Capture the cell that displays the provided text and extract its [X, Y] central coordinate. 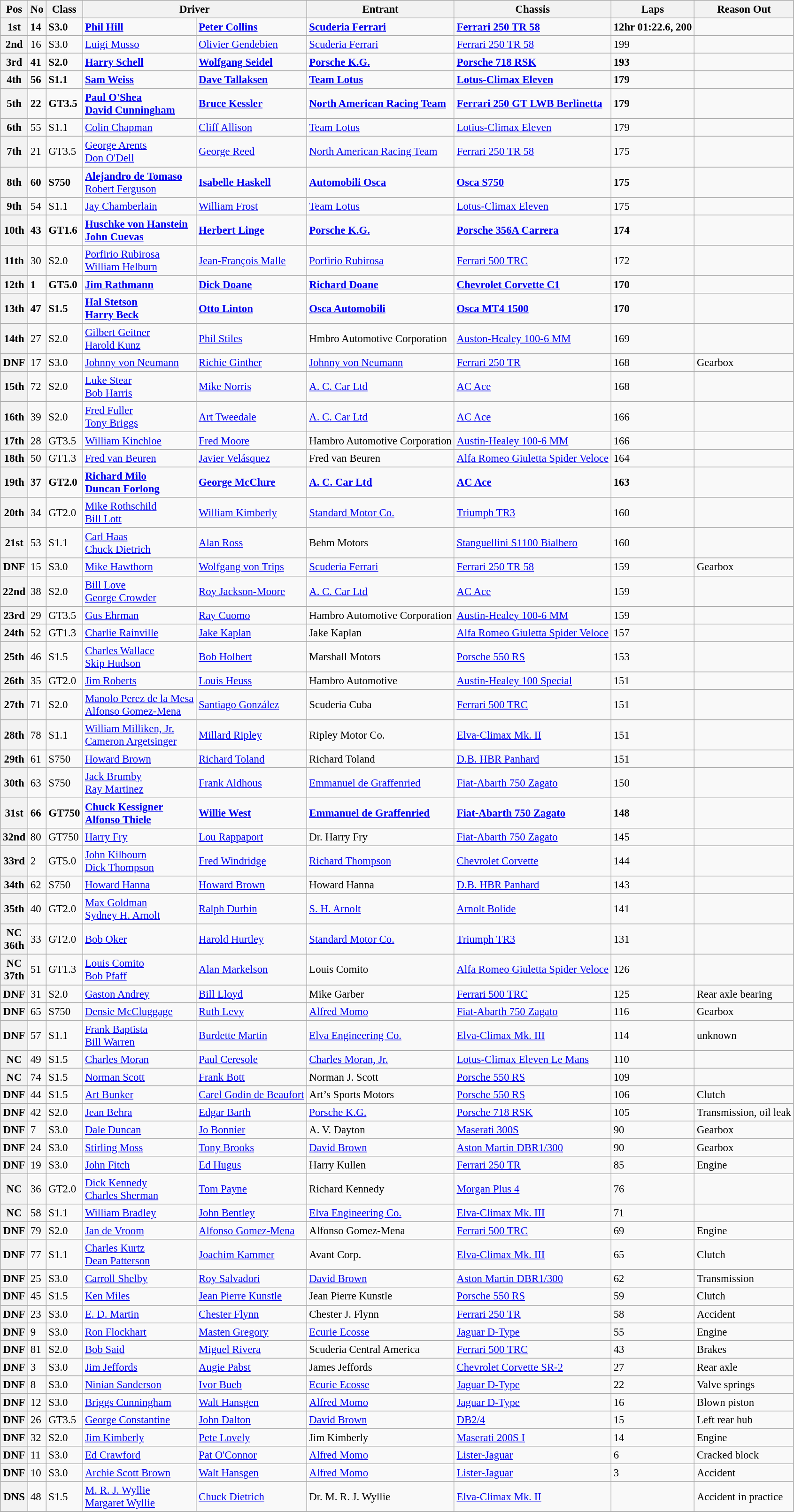
Huschke von Hanstein John Cuevas [139, 230]
Fred Windridge [252, 862]
36 [37, 1189]
23 [37, 1314]
John Bentley [252, 1213]
2 [37, 862]
Transmission, oil leak [744, 1112]
9 [37, 1332]
Harold Hurtley [252, 939]
Roy Jackson-Moore [252, 591]
Alan Markelson [252, 970]
141 [653, 909]
Automobili Osca [380, 182]
Brakes [744, 1349]
78 [37, 735]
Chevrolet Corvette SR-2 [532, 1367]
Austin-Healey 100 Special [532, 681]
Briggs Cunningham [139, 1402]
17 [37, 363]
Chassis [532, 9]
William Kimberly [252, 512]
Dick Kennedy Charles Sherman [139, 1189]
50 [37, 458]
Paul O'Shea David Cunningham [139, 104]
74 [37, 1077]
Maserati 200S I [532, 1437]
Dave Tallaksen [252, 80]
Charles Moran [139, 1059]
53 [37, 543]
25th [14, 657]
Alejandro de Tomaso Robert Ferguson [139, 182]
Ivor Bueb [252, 1385]
32nd [14, 837]
Porfirio Rubirosa William Helburn [139, 260]
Bruce Kessler [252, 104]
Art’s Sports Motors [380, 1095]
William Frost [252, 206]
John Kilbourn Dick Thompson [139, 862]
42 [37, 1112]
Entrant [380, 9]
81 [37, 1349]
James Jeffords [380, 1367]
19th [14, 482]
Laps [653, 9]
13th [14, 309]
Avant Corp. [380, 1255]
22nd [14, 591]
Maserati 300S [532, 1130]
77 [37, 1255]
116 [653, 1011]
Max Goldman Sydney H. Arnolt [139, 909]
28 [37, 441]
6th [14, 128]
Mike Rothschild Bill Lott [139, 512]
Luke Stear Bob Harris [139, 387]
Lotius-Climax Eleven [532, 128]
Luigi Musso [139, 45]
40 [37, 909]
Richard Kennedy [380, 1189]
12hr 01:22.6, 200 [653, 27]
Morgan Plus 4 [532, 1189]
Jim Jeffords [139, 1367]
21 [37, 152]
Norman J. Scott [380, 1077]
31 [37, 994]
34 [37, 512]
Sam Weiss [139, 80]
52 [37, 633]
4th [14, 80]
Art Tweedale [252, 417]
28th [14, 735]
E. D. Martin [139, 1314]
Bob Said [139, 1349]
Louis Heuss [252, 681]
Frank Aldhous [252, 783]
DNS [14, 1497]
GT1.6 [64, 230]
76 [653, 1189]
Reason Out [744, 9]
27th [14, 705]
Auston-Healey 100-6 MM [532, 339]
172 [653, 260]
Ray Cuomo [252, 615]
Wolfgang von Trips [252, 567]
George Arents Don O'Dell [139, 152]
31st [14, 814]
48 [37, 1497]
153 [653, 657]
Phil Stiles [252, 339]
60 [37, 182]
George Constantine [139, 1420]
George McClure [252, 482]
21st [14, 543]
157 [653, 633]
Louis Comito Bob Pfaff [139, 970]
9th [14, 206]
Dr. Harry Fry [380, 837]
131 [653, 939]
164 [653, 458]
Bob Oker [139, 939]
William Kinchloe [139, 441]
72 [37, 387]
2nd [14, 45]
18th [14, 458]
Fred Moore [252, 441]
29th [14, 759]
Left rear hub [744, 1420]
Behm Motors [380, 543]
24 [37, 1147]
NC36th [14, 939]
7 [37, 1130]
Transmission [744, 1279]
Carel Godin de Beaufort [252, 1095]
Art Bunker [139, 1095]
35th [14, 909]
M. R. J. Wyllie Margaret Wyllie [139, 1497]
Jay Chamberlain [139, 206]
Osca S750 [532, 182]
30th [14, 783]
No [37, 9]
Harry Kullen [380, 1165]
Ferrari 250 GT LWB Berlinetta [532, 104]
Frank Bott [252, 1077]
Javier Velásquez [252, 458]
Charles Kurtz Dean Patterson [139, 1255]
24th [14, 633]
Gilbert Geitner Harold Kunz [139, 339]
Chester Flynn [252, 1314]
Cracked block [744, 1455]
Porfirio Rubirosa [380, 260]
Peter Collins [252, 27]
Jim Roberts [139, 681]
Charles Wallace Skip Hudson [139, 657]
Gaston Andrey [139, 994]
Scuderia Cuba [380, 705]
Herbert Linge [252, 230]
Chevrolet Corvette C1 [532, 284]
Ninian Sanderson [139, 1385]
William Milliken, Jr. Cameron Argetsinger [139, 735]
11th [14, 260]
Charlie Rainville [139, 633]
Mike Garber [380, 994]
Lou Rappaport [252, 837]
Willie West [252, 814]
57 [37, 1035]
Isabelle Haskell [252, 182]
109 [653, 1077]
Osca MT4 1500 [532, 309]
S. H. Arnolt [380, 909]
148 [653, 814]
69 [653, 1231]
26 [37, 1420]
Pos [14, 9]
46 [37, 657]
54 [37, 206]
Millard Ripley [252, 735]
56 [37, 80]
Dale Duncan [139, 1130]
Ralph Durbin [252, 909]
11 [37, 1455]
Mike Hawthorn [139, 567]
Class [64, 9]
Richard Thompson [380, 862]
Chevrolet Corvette [532, 862]
Mike Norris [252, 387]
61 [37, 759]
Jim Rathmann [139, 284]
16th [14, 417]
Hmbro Automotive Corporation [380, 339]
10 [37, 1473]
1st [14, 27]
Ron Flockhart [139, 1332]
Louis Comito [380, 970]
Norman Scott [139, 1077]
199 [653, 45]
33rd [14, 862]
51 [37, 970]
Rear axle [744, 1367]
26th [14, 681]
105 [653, 1112]
37 [37, 482]
Ruth Levy [252, 1011]
Bill Love George Crowder [139, 591]
George Reed [252, 152]
38 [37, 591]
Richie Ginther [252, 363]
A. V. Dayton [380, 1130]
114 [653, 1035]
15th [14, 387]
45 [37, 1297]
Lotus-Climax Eleven Le Mans [532, 1059]
1 [37, 284]
Jean-François Malle [252, 260]
174 [653, 230]
Carroll Shelby [139, 1279]
32 [37, 1437]
Pete Lovely [252, 1437]
Charles Moran, Jr. [380, 1059]
Stirling Moss [139, 1147]
63 [37, 783]
Accident in practice [744, 1497]
Valve springs [744, 1385]
Jack Brumby Ray Martinez [139, 783]
66 [37, 814]
Dick Doane [252, 284]
Densie McCluggage [139, 1011]
19 [37, 1165]
Colin Chapman [139, 128]
Marshall Motors [380, 657]
79 [37, 1231]
144 [653, 862]
Osca Automobili [380, 309]
163 [653, 482]
Dr. M. R. J. Wyllie [380, 1497]
Driver [194, 9]
Joachim Kammer [252, 1255]
Ripley Motor Co. [380, 735]
Ed Hugus [252, 1165]
Arnolt Bolide [532, 909]
William Bradley [139, 1213]
Bill Lloyd [252, 994]
33 [37, 939]
Chester J. Flynn [380, 1314]
Chuck Kessigner Alfonso Thiele [139, 814]
Jean Behra [139, 1112]
Alan Ross [252, 543]
Fred Fuller Tony Briggs [139, 417]
Santiago González [252, 705]
John Dalton [252, 1420]
41 [37, 62]
Scuderia Central America [380, 1349]
7th [14, 152]
Hambro Automotive [380, 681]
Phil Hill [139, 27]
49 [37, 1059]
Tony Brooks [252, 1147]
Richard Doane [380, 284]
80 [37, 837]
35 [37, 681]
34th [14, 885]
110 [653, 1059]
Richard Milo Duncan Forlong [139, 482]
169 [653, 339]
Wolfgang Seidel [252, 62]
10th [14, 230]
Blown piston [744, 1402]
Edgar Barth [252, 1112]
5th [14, 104]
Jo Bonnier [252, 1130]
Harry Fry [139, 837]
59 [653, 1297]
Rear axle bearing [744, 994]
Stanguellini S1100 Bialbero [532, 543]
125 [653, 994]
143 [653, 885]
Tom Payne [252, 1189]
unknown [744, 1035]
14th [14, 339]
Ken Miles [139, 1297]
106 [653, 1095]
Hal Stetson Harry Beck [139, 309]
8 [37, 1385]
193 [653, 62]
47 [37, 309]
Porsche 356A Carrera [532, 230]
3rd [14, 62]
Pat O'Connor [252, 1455]
Burdette Martin [252, 1035]
Olivier Gendebien [252, 45]
23rd [14, 615]
Archie Scott Brown [139, 1473]
Manolo Perez de la Mesa Alfonso Gomez-Mena [139, 705]
44 [37, 1095]
25 [37, 1279]
Paul Ceresole [252, 1059]
DB2/4 [532, 1420]
Harry Schell [139, 62]
Masten Gregory [252, 1332]
17th [14, 441]
85 [653, 1165]
Gus Ehrman [139, 615]
12 [37, 1402]
8th [14, 182]
Miguel Rivera [252, 1349]
20th [14, 512]
29 [37, 615]
Ed Crawford [139, 1455]
Frank Baptista Bill Warren [139, 1035]
Roy Salvadori [252, 1279]
Augie Pabst [252, 1367]
Chuck Dietrich [252, 1497]
John Fitch [139, 1165]
30 [37, 260]
NC37th [14, 970]
Carl Haas Chuck Dietrich [139, 543]
39 [37, 417]
12th [14, 284]
126 [653, 970]
Otto Linton [252, 309]
Jan de Vroom [139, 1231]
6 [653, 1455]
Cliff Allison [252, 128]
145 [653, 837]
150 [653, 783]
Bob Holbert [252, 657]
